Determine the (X, Y) coordinate at the center of the cell enclosing the given text.  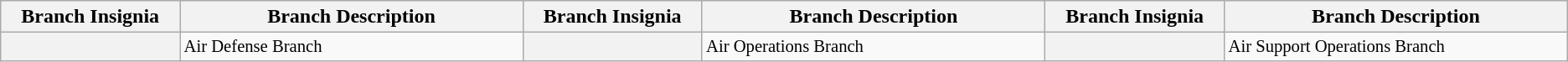
Air Defense Branch (352, 47)
Air Support Operations Branch (1396, 47)
Air Operations Branch (874, 47)
